For the text-containing cell, return its midpoint in (X, Y) coordinate format. 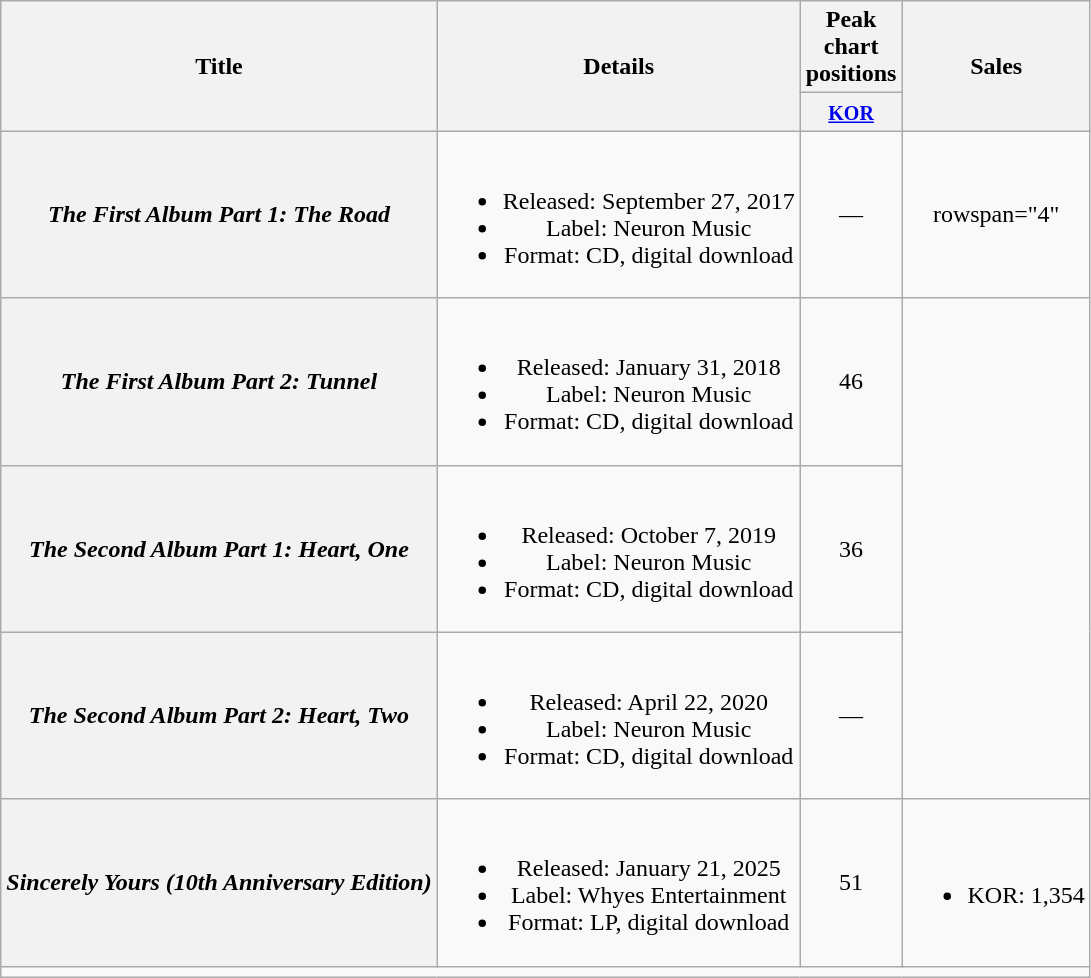
51 (851, 882)
Sincerely Yours (10th Anniversary Edition) (219, 882)
Title (219, 66)
46 (851, 382)
The Second Album Part 2: Heart, Two (219, 716)
Details (618, 66)
Released: October 7, 2019Label: Neuron MusicFormat: CD, digital download (618, 548)
The Second Album Part 1: Heart, One (219, 548)
Released: April 22, 2020Label: Neuron MusicFormat: CD, digital download (618, 716)
36 (851, 548)
rowspan="4" (996, 214)
KOR (851, 112)
Released: January 21, 2025Label: Whyes EntertainmentFormat: LP, digital download (618, 882)
Released: January 31, 2018Label: Neuron MusicFormat: CD, digital download (618, 382)
Peakchartpositions (851, 47)
Sales (996, 66)
The First Album Part 1: The Road (219, 214)
KOR: 1,354 (996, 882)
The First Album Part 2: Tunnel (219, 382)
Released: September 27, 2017Label: Neuron MusicFormat: CD, digital download (618, 214)
